Search for the cell housing the specified text and yield its (x, y) center coordinate. 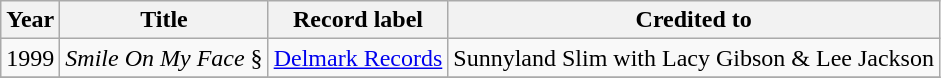
Title (164, 20)
1999 (30, 58)
Credited to (694, 20)
Record label (358, 20)
Smile On My Face § (164, 58)
Sunnyland Slim with Lacy Gibson & Lee Jackson (694, 58)
Delmark Records (358, 58)
Year (30, 20)
